Capture the cell that displays the provided text and extract its [x, y] central coordinate. 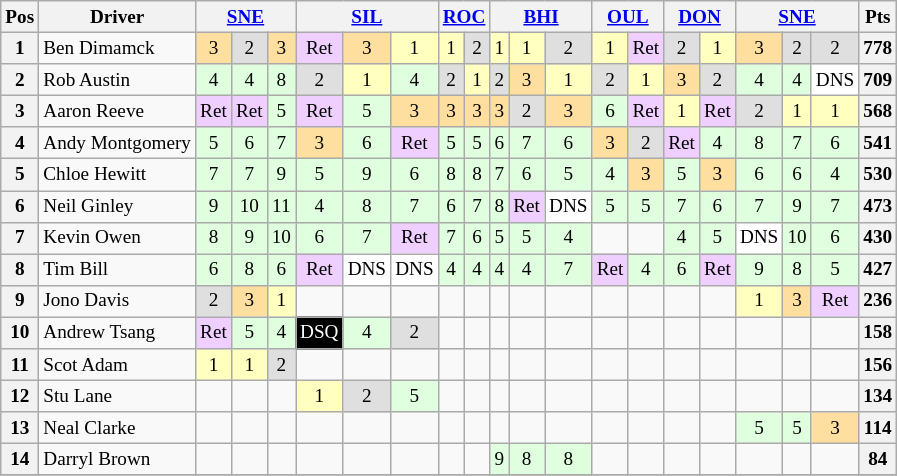
778 [878, 48]
13 [20, 428]
Andrew Tsang [118, 333]
Stu Lane [118, 396]
Chloe Hewitt [118, 175]
473 [878, 206]
709 [878, 80]
Neil Ginley [118, 206]
541 [878, 143]
158 [878, 333]
Pos [20, 17]
Neal Clarke [118, 428]
BHI [541, 17]
Kevin Owen [118, 238]
134 [878, 396]
530 [878, 175]
Darryl Brown [118, 460]
DSQ [320, 333]
430 [878, 238]
Scot Adam [118, 365]
84 [878, 460]
156 [878, 365]
12 [20, 396]
Driver [118, 17]
SIL [368, 17]
568 [878, 111]
Jono Davis [118, 301]
114 [878, 428]
OUL [628, 17]
DON [700, 17]
Ben Dimamck [118, 48]
Andy Montgomery [118, 143]
ROC [464, 17]
Tim Bill [118, 270]
427 [878, 270]
Rob Austin [118, 80]
14 [20, 460]
Pts [878, 17]
Aaron Reeve [118, 111]
236 [878, 301]
